From the cell containing the given text, extract its center point as [X, Y] coordinate. 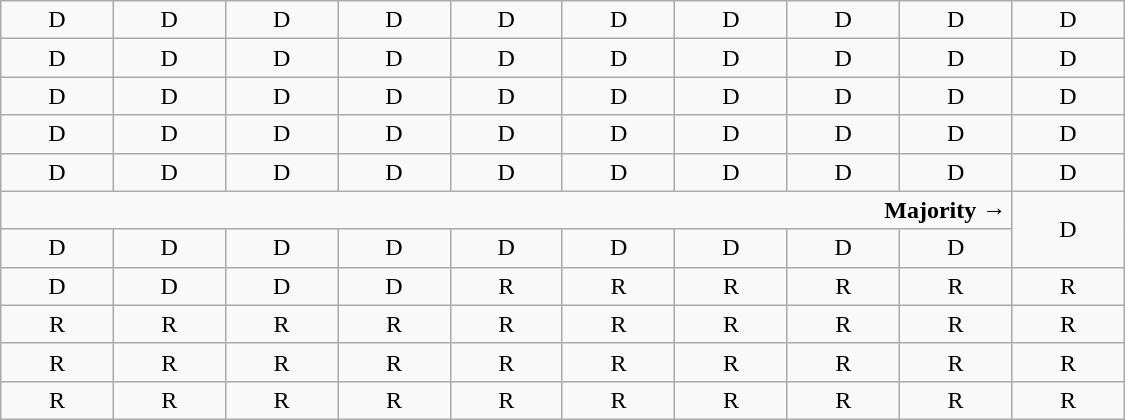
Majority → [506, 210]
